From the cell containing the given text, extract its center point as [X, Y] coordinate. 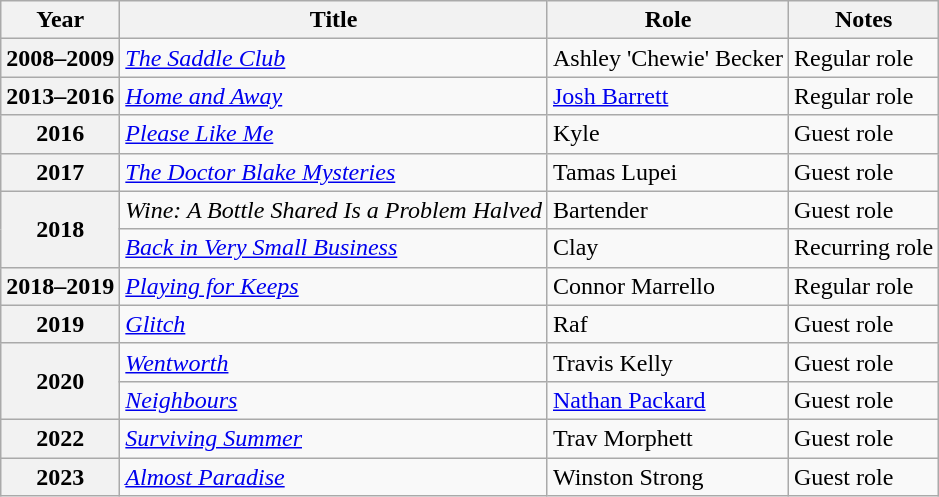
The Doctor Blake Mysteries [334, 172]
Wentworth [334, 362]
The Saddle Club [334, 58]
Year [60, 20]
Notes [863, 20]
Home and Away [334, 96]
Clay [668, 248]
Glitch [334, 324]
Surviving Summer [334, 438]
Travis Kelly [668, 362]
Ashley 'Chewie' Becker [668, 58]
Wine: A Bottle Shared Is a Problem Halved [334, 210]
Almost Paradise [334, 477]
Winston Strong [668, 477]
2020 [60, 381]
Trav Morphett [668, 438]
Nathan Packard [668, 400]
2022 [60, 438]
Role [668, 20]
2023 [60, 477]
Josh Barrett [668, 96]
Raf [668, 324]
2016 [60, 134]
2017 [60, 172]
Bartender [668, 210]
2018 [60, 229]
2013–2016 [60, 96]
Kyle [668, 134]
Playing for Keeps [334, 286]
Please Like Me [334, 134]
2008–2009 [60, 58]
Recurring role [863, 248]
Neighbours [334, 400]
2018–2019 [60, 286]
Title [334, 20]
Connor Marrello [668, 286]
2019 [60, 324]
Back in Very Small Business [334, 248]
Tamas Lupei [668, 172]
